Scan for the cell matching the given text and deliver its [x, y] coordinate at center. 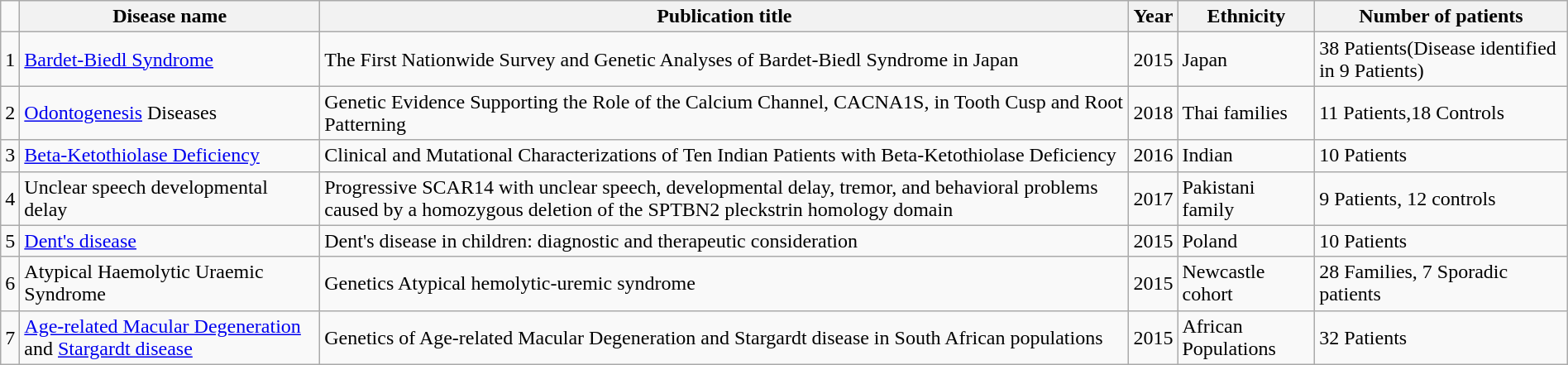
Year [1153, 17]
3 [10, 156]
32 Patients [1441, 338]
Dent's disease [170, 241]
African Populations [1246, 338]
Genetics Atypical hemolytic-uremic syndrome [724, 283]
Bardet-Biedl Syndrome [170, 60]
38 Patients(Disease identified in 9 Patients) [1441, 60]
1 [10, 60]
4 [10, 199]
2016 [1153, 156]
Age-related Macular Degeneration and Stargardt disease [170, 338]
Japan [1246, 60]
Genetics of Age-related Macular Degeneration and Stargardt disease in South African populations [724, 338]
Atypical Haemolytic Uraemic Syndrome [170, 283]
7 [10, 338]
9 Patients, 12 controls [1441, 199]
Genetic Evidence Supporting the Role of the Calcium Channel, CACNA1S, in Tooth Cusp and Root Patterning [724, 113]
Clinical and Mutational Characterizations of Ten Indian Patients with Beta-Ketothiolase Deficiency [724, 156]
2017 [1153, 199]
Beta-Ketothiolase Deficiency [170, 156]
Disease name [170, 17]
Publication title [724, 17]
28 Families, 7 Sporadic patients [1441, 283]
Pakistani family [1246, 199]
Ethnicity [1246, 17]
Poland [1246, 241]
11 Patients,18 Controls [1441, 113]
2 [10, 113]
Indian [1246, 156]
Number of patients [1441, 17]
2018 [1153, 113]
Thai families [1246, 113]
Newcastle cohort [1246, 283]
Unclear speech developmental delay [170, 199]
6 [10, 283]
Odontogenesis Diseases [170, 113]
The First Nationwide Survey and Genetic Analyses of Bardet-Biedl Syndrome in Japan [724, 60]
5 [10, 241]
Dent's disease in children: diagnostic and therapeutic consideration [724, 241]
